Identify which cell holds the provided text, then report its [x, y] central coordinate. 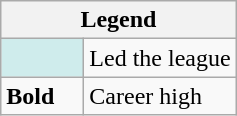
Legend [118, 20]
Led the league [160, 58]
Career high [160, 96]
Bold [42, 96]
